Scan for the cell matching the given text and deliver its [x, y] coordinate at center. 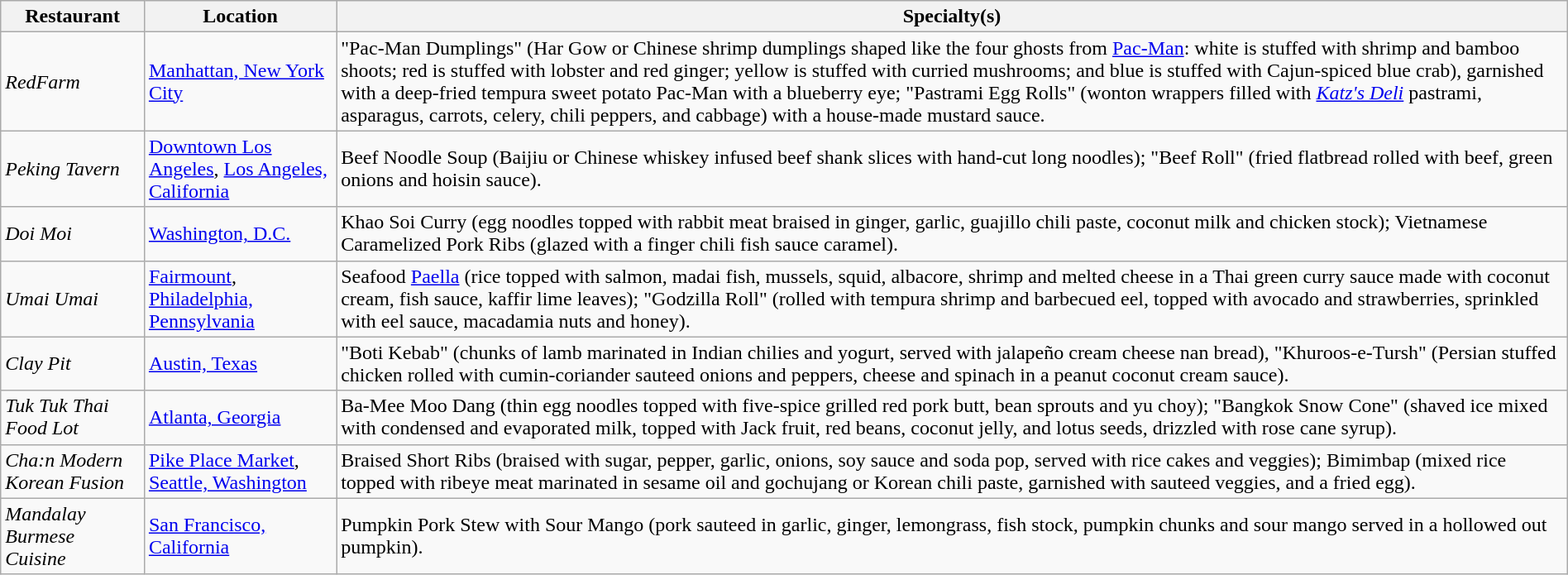
San Francisco, California [240, 536]
Umai Umai [73, 299]
Pike Place Market, Seattle, Washington [240, 472]
Cha:n Modern Korean Fusion [73, 472]
Location [240, 17]
Restaurant [73, 17]
Peking Tavern [73, 169]
Mandalay Burmese Cuisine [73, 536]
Clay Pit [73, 364]
Austin, Texas [240, 364]
Manhattan, New York City [240, 81]
Tuk Tuk Thai Food Lot [73, 417]
Atlanta, Georgia [240, 417]
Fairmount, Philadelphia, Pennsylvania [240, 299]
RedFarm [73, 81]
Downtown Los Angeles, Los Angeles, California [240, 169]
Doi Moi [73, 233]
Specialty(s) [953, 17]
Washington, D.C. [240, 233]
